Determine the (x, y) coordinate at the center of the cell enclosing the given text.  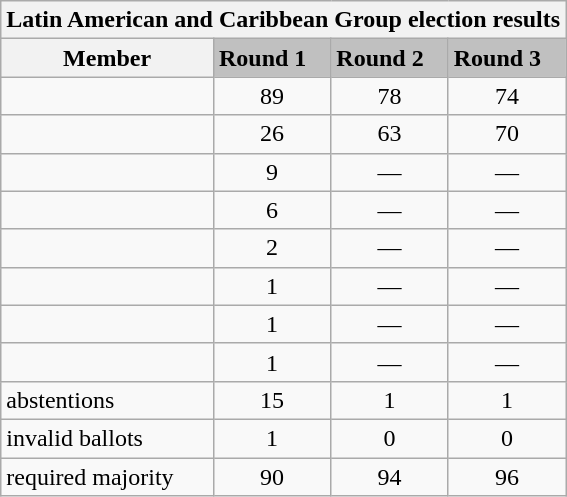
96 (506, 477)
63 (390, 134)
78 (390, 96)
89 (272, 96)
15 (272, 400)
Latin American and Caribbean Group election results (284, 20)
26 (272, 134)
invalid ballots (108, 438)
9 (272, 172)
required majority (108, 477)
Round 1 (272, 58)
74 (506, 96)
Member (108, 58)
94 (390, 477)
Round 2 (390, 58)
abstentions (108, 400)
6 (272, 210)
90 (272, 477)
2 (272, 248)
70 (506, 134)
Round 3 (506, 58)
